Find where the given text appears and provide that cell's center as [x, y] coordinate. 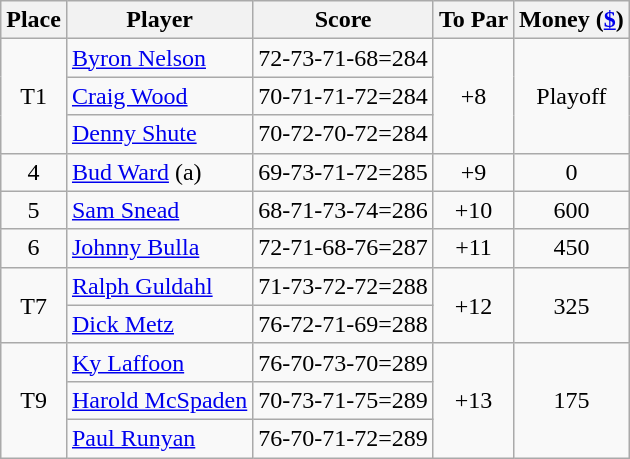
5 [34, 210]
Score [344, 20]
Harold McSpaden [159, 400]
Place [34, 20]
450 [572, 248]
71-73-72-72=288 [344, 286]
Denny Shute [159, 134]
600 [572, 210]
T1 [34, 96]
Playoff [572, 96]
Craig Wood [159, 96]
72-71-68-76=287 [344, 248]
325 [572, 305]
+12 [473, 305]
175 [572, 400]
Dick Metz [159, 324]
+13 [473, 400]
T9 [34, 400]
68-71-73-74=286 [344, 210]
+11 [473, 248]
6 [34, 248]
+9 [473, 172]
Sam Snead [159, 210]
Ky Laffoon [159, 362]
To Par [473, 20]
76-70-71-72=289 [344, 438]
Money ($) [572, 20]
Ralph Guldahl [159, 286]
0 [572, 172]
76-72-71-69=288 [344, 324]
Paul Runyan [159, 438]
70-73-71-75=289 [344, 400]
Bud Ward (a) [159, 172]
+8 [473, 96]
69-73-71-72=285 [344, 172]
70-72-70-72=284 [344, 134]
70-71-71-72=284 [344, 96]
72-73-71-68=284 [344, 58]
76-70-73-70=289 [344, 362]
+10 [473, 210]
T7 [34, 305]
4 [34, 172]
Byron Nelson [159, 58]
Johnny Bulla [159, 248]
Player [159, 20]
